Provide the [x, y] coordinate of the cell's center where the given text is located.  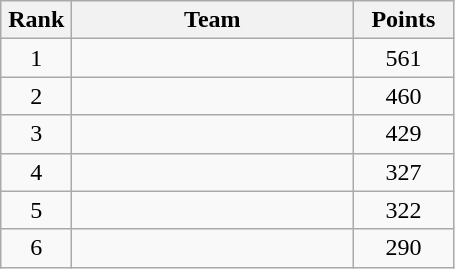
429 [404, 134]
327 [404, 172]
6 [36, 248]
Team [212, 20]
322 [404, 210]
290 [404, 248]
460 [404, 96]
561 [404, 58]
5 [36, 210]
3 [36, 134]
Rank [36, 20]
Points [404, 20]
2 [36, 96]
4 [36, 172]
1 [36, 58]
